Detect which cell encompasses the target text, then output its [X, Y] center coordinate. 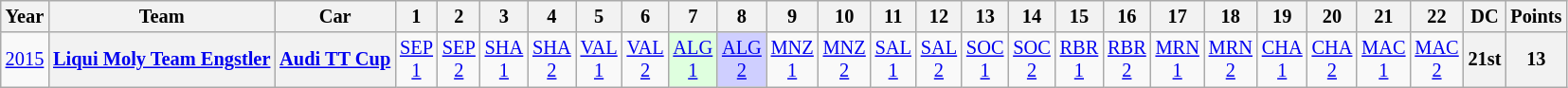
17 [1178, 16]
RBR2 [1126, 60]
MAC2 [1436, 60]
4 [551, 16]
SAL2 [939, 60]
21st [1486, 60]
ALG1 [693, 60]
15 [1079, 16]
DC [1486, 16]
Car [335, 16]
Year [25, 16]
12 [939, 16]
ALG2 [742, 60]
11 [893, 16]
VAL1 [599, 60]
2 [459, 16]
CHA2 [1332, 60]
19 [1283, 16]
CHA1 [1283, 60]
MNZ2 [845, 60]
3 [504, 16]
SEP2 [459, 60]
VAL2 [646, 60]
14 [1031, 16]
SHA1 [504, 60]
21 [1383, 16]
8 [742, 16]
16 [1126, 16]
1 [417, 16]
SAL1 [893, 60]
Points [1536, 16]
6 [646, 16]
18 [1231, 16]
10 [845, 16]
7 [693, 16]
SOC1 [985, 60]
SHA2 [551, 60]
MAC1 [1383, 60]
MNZ1 [792, 60]
2015 [25, 60]
Liqui Moly Team Engstler [161, 60]
20 [1332, 16]
SEP1 [417, 60]
MRN2 [1231, 60]
Team [161, 16]
5 [599, 16]
9 [792, 16]
22 [1436, 16]
SOC2 [1031, 60]
RBR1 [1079, 60]
MRN1 [1178, 60]
Audi TT Cup [335, 60]
